Find where the given text appears and provide that cell's center as (x, y) coordinate. 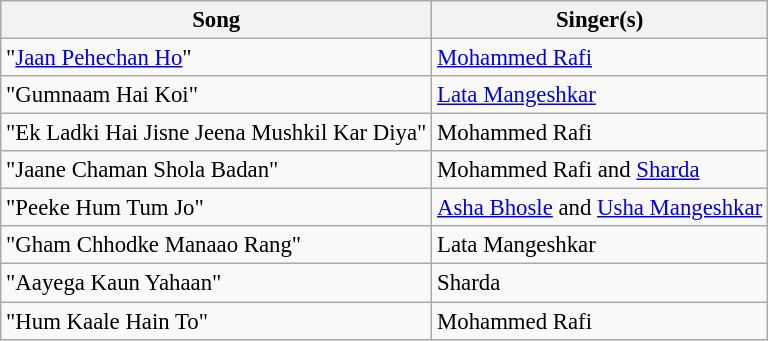
Sharda (600, 283)
"Gham Chhodke Manaao Rang" (216, 245)
Song (216, 20)
"Jaan Pehechan Ho" (216, 58)
"Ek Ladki Hai Jisne Jeena Mushkil Kar Diya" (216, 133)
Singer(s) (600, 20)
"Hum Kaale Hain To" (216, 321)
"Peeke Hum Tum Jo" (216, 208)
Mohammed Rafi and Sharda (600, 170)
"Aayega Kaun Yahaan" (216, 283)
"Gumnaam Hai Koi" (216, 95)
Asha Bhosle and Usha Mangeshkar (600, 208)
"Jaane Chaman Shola Badan" (216, 170)
